Pinpoint the cell where the given text exists, returning its (X, Y) midpoint coordinate. 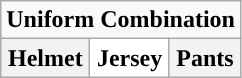
Helmet (46, 58)
Uniform Combination (121, 20)
Jersey (130, 58)
Pants (204, 58)
